Find where the given text appears and provide that cell's center as (X, Y) coordinate. 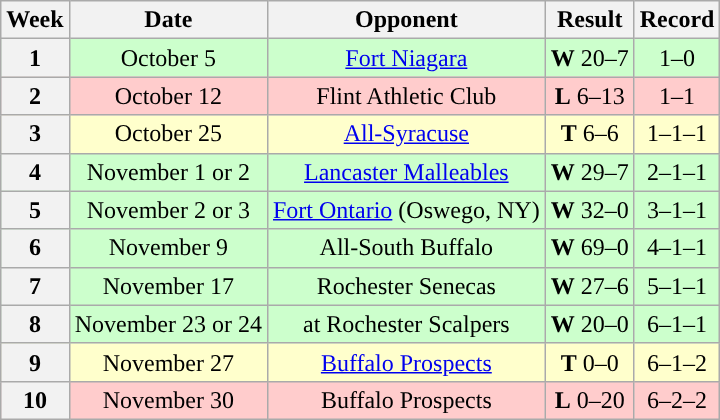
9 (35, 362)
Rochester Senecas (406, 286)
6 (35, 248)
10 (35, 400)
6–1–1 (677, 324)
November 9 (168, 248)
November 2 or 3 (168, 210)
7 (35, 286)
L 0–20 (590, 400)
All-Syracuse (406, 134)
Record (677, 20)
1–1–1 (677, 134)
Fort Niagara (406, 58)
Date (168, 20)
T 0–0 (590, 362)
Opponent (406, 20)
Week (35, 20)
November 30 (168, 400)
W 29–7 (590, 172)
2 (35, 96)
All-South Buffalo (406, 248)
October 12 (168, 96)
5–1–1 (677, 286)
W 69–0 (590, 248)
Fort Ontario (Oswego, NY) (406, 210)
8 (35, 324)
Result (590, 20)
W 20–7 (590, 58)
Lancaster Malleables (406, 172)
T 6–6 (590, 134)
November 23 or 24 (168, 324)
5 (35, 210)
Flint Athletic Club (406, 96)
W 32–0 (590, 210)
November 1 or 2 (168, 172)
6–1–2 (677, 362)
4 (35, 172)
W 20–0 (590, 324)
W 27–6 (590, 286)
3–1–1 (677, 210)
2–1–1 (677, 172)
1–0 (677, 58)
3 (35, 134)
November 17 (168, 286)
4–1–1 (677, 248)
1 (35, 58)
at Rochester Scalpers (406, 324)
6–2–2 (677, 400)
November 27 (168, 362)
October 5 (168, 58)
L 6–13 (590, 96)
1–1 (677, 96)
October 25 (168, 134)
